Extract the [X, Y] coordinate from the center of the cell holding the provided text.  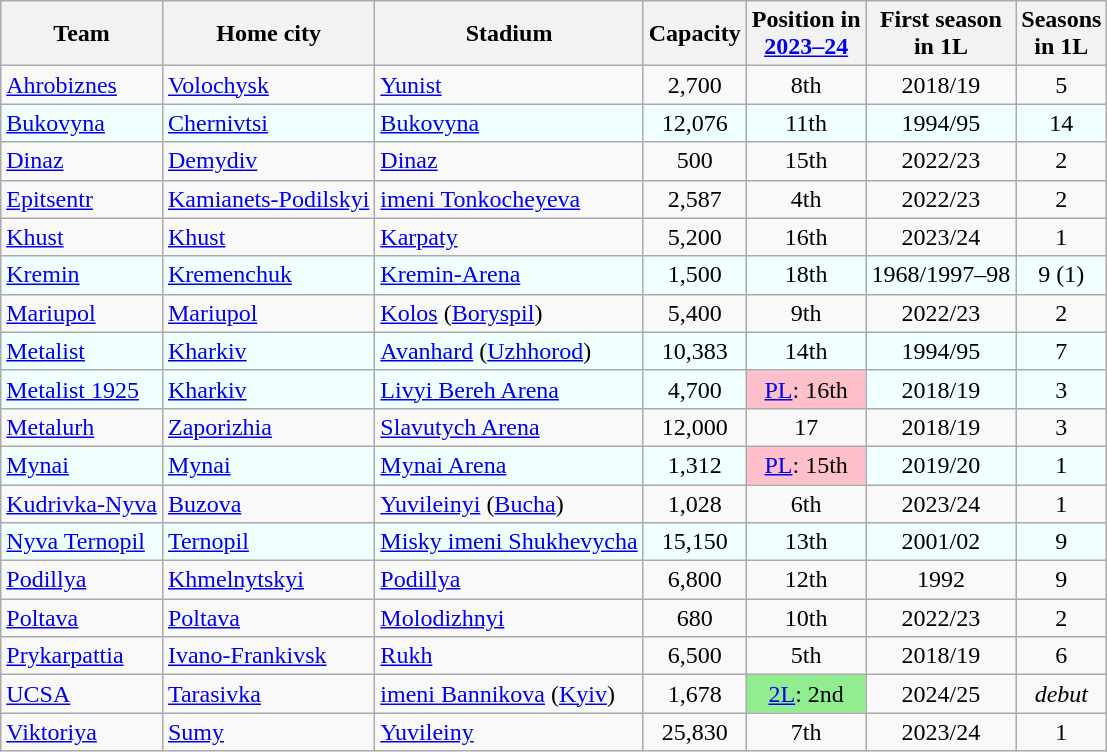
2024/25 [941, 694]
Slavutych Arena [509, 427]
Molodizhnyi [509, 618]
Mynai Arena [509, 465]
12,076 [694, 123]
Kamianets-Podilskyi [268, 199]
1,678 [694, 694]
13th [806, 542]
Yuvileinyi (Bucha) [509, 503]
6,500 [694, 656]
2L: 2nd [806, 694]
imeni Bannikova (Kyiv) [509, 694]
Metalurh [82, 427]
Ahrobiznes [82, 85]
Kremin-Arena [509, 275]
6,800 [694, 580]
Zaporizhia [268, 427]
Kremin [82, 275]
9th [806, 313]
500 [694, 161]
Avanhard (Uzhhorod) [509, 351]
1,028 [694, 503]
imeni Tonkocheyeva [509, 199]
Karpaty [509, 237]
10,383 [694, 351]
14th [806, 351]
11th [806, 123]
Viktoriya [82, 732]
Livyi Bereh Arena [509, 389]
Khmelnytskyi [268, 580]
1968/1997–98 [941, 275]
2001/02 [941, 542]
4th [806, 199]
10th [806, 618]
12th [806, 580]
680 [694, 618]
Demydiv [268, 161]
Capacity [694, 34]
7th [806, 732]
Ternopil [268, 542]
Team [82, 34]
15th [806, 161]
Sumy [268, 732]
18th [806, 275]
Kudrivka-Nyva [82, 503]
Volochysk [268, 85]
Metalist 1925 [82, 389]
6th [806, 503]
Stadium [509, 34]
25,830 [694, 732]
Position in2023–24 [806, 34]
Ivano-Frankivsk [268, 656]
Kolos (Boryspil) [509, 313]
1,500 [694, 275]
1992 [941, 580]
Tarasivka [268, 694]
UCSA [82, 694]
Buzova [268, 503]
Yuvileiny [509, 732]
Rukh [509, 656]
6 [1062, 656]
16th [806, 237]
First seasonin 1L [941, 34]
Chernivtsi [268, 123]
Kremenchuk [268, 275]
Nyva Ternopil [82, 542]
Seasonsin 1L [1062, 34]
Yunist [509, 85]
Home city [268, 34]
2,587 [694, 199]
17 [806, 427]
PL: 16th [806, 389]
debut [1062, 694]
14 [1062, 123]
5,400 [694, 313]
2019/20 [941, 465]
5 [1062, 85]
5,200 [694, 237]
Epitsentr [82, 199]
2,700 [694, 85]
12,000 [694, 427]
5th [806, 656]
Metalist [82, 351]
7 [1062, 351]
9 (1) [1062, 275]
Misky imeni Shukhevycha [509, 542]
Prykarpattia [82, 656]
4,700 [694, 389]
1,312 [694, 465]
PL: 15th [806, 465]
15,150 [694, 542]
8th [806, 85]
